Provide the (X, Y) coordinate of the cell's center where the given text is located.  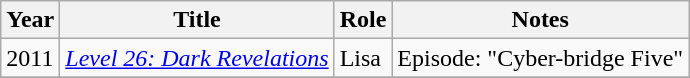
Year (30, 20)
Episode: "Cyber-bridge Five" (540, 58)
Notes (540, 20)
Role (363, 20)
Lisa (363, 58)
2011 (30, 58)
Level 26: Dark Revelations (197, 58)
Title (197, 20)
